Capture the cell that displays the provided text and extract its (x, y) central coordinate. 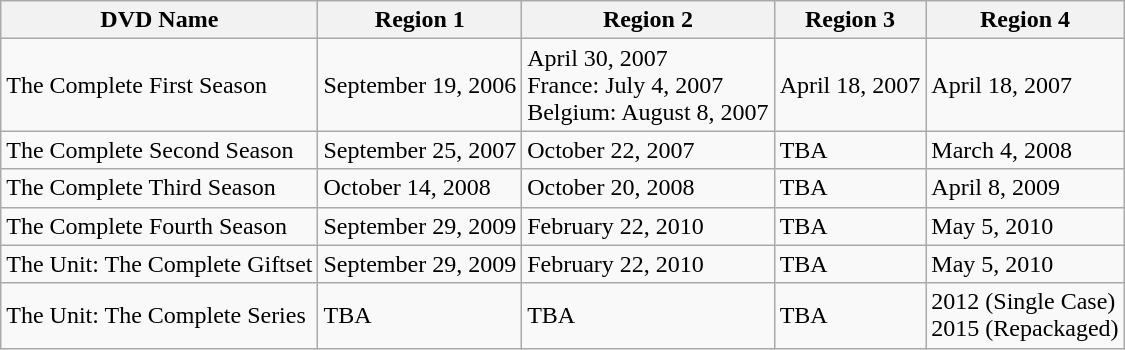
March 4, 2008 (1025, 150)
The Complete First Season (160, 85)
The Unit: The Complete Series (160, 316)
The Complete Third Season (160, 188)
The Complete Fourth Season (160, 226)
October 20, 2008 (648, 188)
October 14, 2008 (420, 188)
Region 2 (648, 20)
April 30, 2007France: July 4, 2007 Belgium: August 8, 2007 (648, 85)
Region 4 (1025, 20)
The Unit: The Complete Giftset (160, 264)
September 25, 2007 (420, 150)
October 22, 2007 (648, 150)
April 8, 2009 (1025, 188)
DVD Name (160, 20)
The Complete Second Season (160, 150)
September 19, 2006 (420, 85)
2012 (Single Case)2015 (Repackaged) (1025, 316)
Region 1 (420, 20)
Region 3 (850, 20)
